Find where the given text appears and provide that cell's center as (x, y) coordinate. 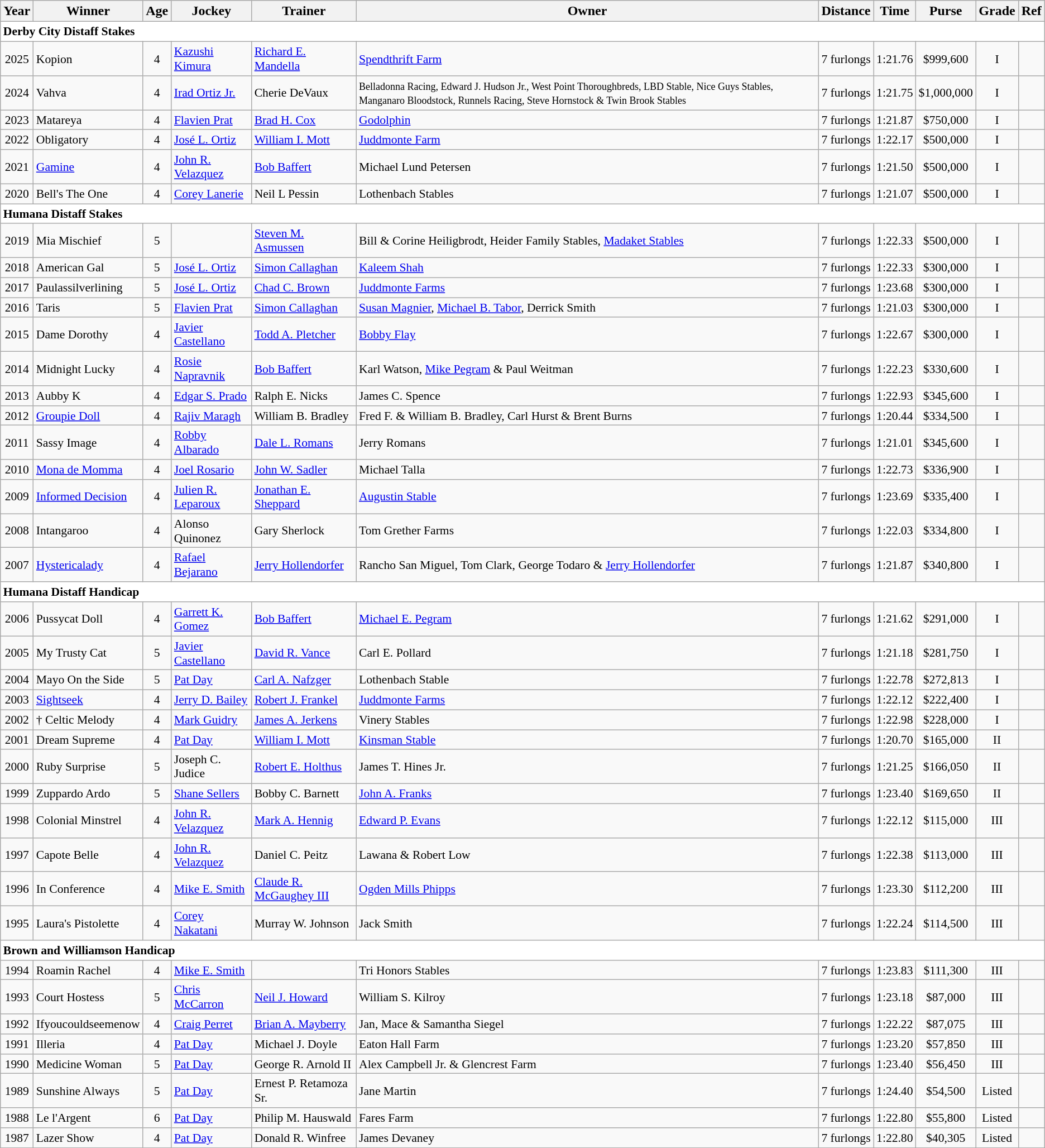
Edward P. Evans (587, 821)
Illeria (88, 1044)
James Devaney (587, 1138)
Lazer Show (88, 1138)
Derby City Distaff Stakes (522, 32)
Humana Distaff Stakes (522, 214)
1:22.23 (894, 369)
Kopion (88, 58)
1993 (17, 997)
Kazushi Kimura (212, 58)
1:22.98 (894, 720)
Brad H. Cox (304, 120)
1998 (17, 821)
Karl Watson, Mike Pegram & Paul Weitman (587, 369)
Purse (946, 11)
Brown and Williamson Handicap (522, 950)
1:22.17 (894, 140)
1999 (17, 793)
Medicine Woman (88, 1064)
Informed Decision (88, 497)
2017 (17, 288)
Robert E. Holthus (304, 766)
Donald R. Winfree (304, 1138)
William S. Kilroy (587, 997)
Carl A. Nafzger (304, 680)
1:21.25 (894, 766)
$54,500 (946, 1091)
Jonathan E. Sheppard (304, 497)
1:21.03 (894, 308)
1:21.62 (894, 619)
2015 (17, 334)
Mark Guidry (212, 720)
Jerry D. Bailey (212, 700)
Michael J. Doyle (304, 1044)
Lawana & Robert Low (587, 854)
Cherie DeVaux (304, 93)
$113,000 (946, 854)
Vahva (88, 93)
Year (17, 11)
1:22.38 (894, 854)
Jerry Hollendorfer (304, 565)
Ralph E. Nicks (304, 396)
Matareya (88, 120)
1:22.03 (894, 530)
Paulassilverlining (88, 288)
$228,000 (946, 720)
Corey Nakatani (212, 922)
Shane Sellers (212, 793)
$334,500 (946, 415)
1995 (17, 922)
Michael E. Pegram (587, 619)
Mona de Momma (88, 470)
In Conference (88, 889)
Bobby Flay (587, 334)
$87,000 (946, 997)
John A. Franks (587, 793)
1992 (17, 1024)
Court Hostess (88, 997)
Craig Perret (212, 1024)
$114,500 (946, 922)
2012 (17, 415)
Julien R. Leparoux (212, 497)
Jockey (212, 11)
Ref (1032, 11)
Distance (846, 11)
2000 (17, 766)
1:22.22 (894, 1024)
Capote Belle (88, 854)
Joseph C. Judice (212, 766)
Trainer (304, 11)
Robert J. Frankel (304, 700)
My Trusty Cat (88, 653)
Alex Campbell Jr. & Glencrest Farm (587, 1064)
$111,300 (946, 970)
2020 (17, 194)
1:21.75 (894, 93)
Jane Martin (587, 1091)
2021 (17, 166)
2005 (17, 653)
1989 (17, 1091)
1:22.24 (894, 922)
$169,650 (946, 793)
American Gal (88, 267)
$281,750 (946, 653)
$87,075 (946, 1024)
Pussycat Doll (88, 619)
Murray W. Johnson (304, 922)
Eaton Hall Farm (587, 1044)
2024 (17, 93)
Edgar S. Prado (212, 396)
1:21.76 (894, 58)
Kinsman Stable (587, 740)
Winner (88, 11)
Groupie Doll (88, 415)
Bell's The One (88, 194)
1:23.20 (894, 1044)
Mayo On the Side (88, 680)
1:23.18 (894, 997)
1:24.40 (894, 1091)
Tri Honors Stables (587, 970)
Ogden Mills Phipps (587, 889)
2004 (17, 680)
1:23.68 (894, 288)
Claude R. McGaughey III (304, 889)
Chad C. Brown (304, 288)
William B. Bradley (304, 415)
$166,050 (946, 766)
Godolphin (587, 120)
1:22.93 (894, 396)
6 (157, 1118)
Laura's Pistolette (88, 922)
2008 (17, 530)
† Celtic Melody (88, 720)
Dame Dorothy (88, 334)
$40,305 (946, 1138)
Richard E. Mandella (304, 58)
Todd A. Pletcher (304, 334)
1:23.83 (894, 970)
2001 (17, 740)
1:20.70 (894, 740)
1996 (17, 889)
Michael Talla (587, 470)
Kaleem Shah (587, 267)
Chris McCarron (212, 997)
2006 (17, 619)
James A. Jerkens (304, 720)
Jack Smith (587, 922)
1:23.30 (894, 889)
1987 (17, 1138)
1:21.18 (894, 653)
$57,850 (946, 1044)
Vinery Stables (587, 720)
Brian A. Mayberry (304, 1024)
David R. Vance (304, 653)
$55,800 (946, 1118)
Bobby C. Barnett (304, 793)
Ifyoucouldseemenow (88, 1024)
Corey Lanerie (212, 194)
Le l'Argent (88, 1118)
2010 (17, 470)
Daniel C. Peitz (304, 854)
Lothenbach Stables (587, 194)
Sunshine Always (88, 1091)
$165,000 (946, 740)
Fares Farm (587, 1118)
$340,800 (946, 565)
Garrett K. Gomez (212, 619)
Aubby K (88, 396)
1991 (17, 1044)
Neil J. Howard (304, 997)
$56,450 (946, 1064)
Rosie Napravnik (212, 369)
Irad Ortiz Jr. (212, 93)
2016 (17, 308)
Bill & Corine Heiligbrodt, Heider Family Stables, Madaket Stables (587, 240)
James T. Hines Jr. (587, 766)
Juddmonte Farm (587, 140)
Time (894, 11)
Humana Distaff Handicap (522, 592)
1:21.50 (894, 166)
$291,000 (946, 619)
$336,900 (946, 470)
2018 (17, 267)
Tom Grether Farms (587, 530)
Gary Sherlock (304, 530)
1:20.44 (894, 415)
$999,600 (946, 58)
Rancho San Miguel, Tom Clark, George Todaro & Jerry Hollendorfer (587, 565)
Jerry Romans (587, 442)
Carl E. Pollard (587, 653)
1:22.78 (894, 680)
Sightseek (88, 700)
Susan Magnier, Michael B. Tabor, Derrick Smith (587, 308)
Alonso Quinonez (212, 530)
Sassy Image (88, 442)
Neil L Pessin (304, 194)
John W. Sadler (304, 470)
Roamin Rachel (88, 970)
Jan, Mace & Samantha Siegel (587, 1024)
2002 (17, 720)
1:23.69 (894, 497)
2003 (17, 700)
Colonial Minstrel (88, 821)
Rajiv Maragh (212, 415)
Midnight Lucky (88, 369)
Dale L. Romans (304, 442)
$335,400 (946, 497)
$334,800 (946, 530)
1:21.01 (894, 442)
$112,200 (946, 889)
Owner (587, 11)
2013 (17, 396)
Spendthrift Farm (587, 58)
Mia Mischief (88, 240)
2011 (17, 442)
Michael Lund Petersen (587, 166)
Steven M. Asmussen (304, 240)
$115,000 (946, 821)
Age (157, 11)
$750,000 (946, 120)
1:21.07 (894, 194)
$330,600 (946, 369)
Ernest P. Retamoza Sr. (304, 1091)
$222,400 (946, 700)
Augustin Stable (587, 497)
2009 (17, 497)
1994 (17, 970)
2025 (17, 58)
Taris (88, 308)
Grade (997, 11)
2023 (17, 120)
Joel Rosario (212, 470)
Fred F. & William B. Bradley, Carl Hurst & Brent Burns (587, 415)
1:22.67 (894, 334)
1988 (17, 1118)
Lothenbach Stable (587, 680)
Rafael Bejarano (212, 565)
Gamine (88, 166)
1997 (17, 854)
Philip M. Hauswald (304, 1118)
$272,813 (946, 680)
Dream Supreme (88, 740)
George R. Arnold II (304, 1064)
Intangaroo (88, 530)
James C. Spence (587, 396)
1990 (17, 1064)
Hystericalady (88, 565)
2014 (17, 369)
Robby Albarado (212, 442)
$1,000,000 (946, 93)
Mark A. Hennig (304, 821)
1:22.73 (894, 470)
2019 (17, 240)
Obligatory (88, 140)
Zuppardo Ardo (88, 793)
Ruby Surprise (88, 766)
2022 (17, 140)
2007 (17, 565)
